Determine the [X, Y] coordinate at the center of the cell enclosing the given text.  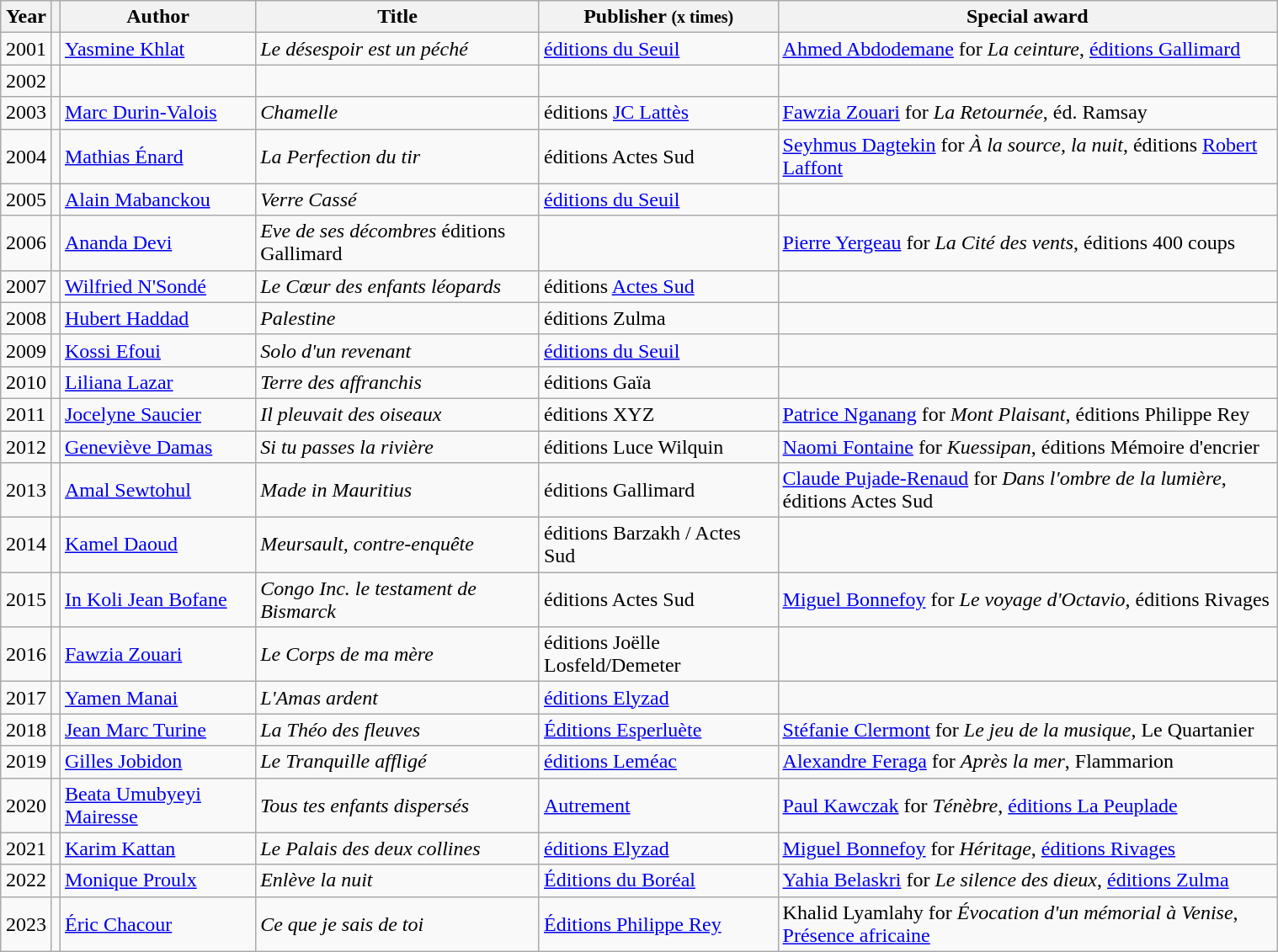
Ce que je sais de toi [397, 924]
éditions JC Lattès [658, 113]
Autrement [658, 805]
Monique Proulx [157, 880]
Patrice Nganang for Mont Plaisant, éditions Philippe Rey [1027, 414]
2008 [25, 318]
éditions Joëlle Losfeld/Demeter [658, 655]
éditions Zulma [658, 318]
Il pleuvait des oiseaux [397, 414]
Kamel Daoud [157, 545]
Made in Mauritius [397, 490]
éditions Gallimard [658, 490]
éditions Leméac [658, 762]
2012 [25, 447]
Wilfried N'Sondé [157, 286]
Congo Inc. le testament de Bismarck [397, 599]
2003 [25, 113]
Solo d'un revenant [397, 350]
Chamelle [397, 113]
Naomi Fontaine for Kuessipan, éditions Mémoire d'encrier [1027, 447]
Beata Umubyeyi Mairesse [157, 805]
Le Palais des deux collines [397, 848]
Paul Kawczak for Ténèbre, éditions La Peuplade [1027, 805]
Éditions Esperluète [658, 730]
Eve de ses décombres éditions Gallimard [397, 242]
Year [25, 17]
éditions XYZ [658, 414]
2018 [25, 730]
Jocelyne Saucier [157, 414]
2002 [25, 81]
La Perfection du tir [397, 157]
Karim Kattan [157, 848]
2016 [25, 655]
Alain Mabanckou [157, 199]
La Théo des fleuves [397, 730]
2019 [25, 762]
2005 [25, 199]
Terre des affranchis [397, 382]
Éric Chacour [157, 924]
Si tu passes la rivière [397, 447]
Le Tranquille affligé [397, 762]
2011 [25, 414]
2009 [25, 350]
2023 [25, 924]
2001 [25, 49]
Yahia Belaskri for Le silence des dieux, éditions Zulma [1027, 880]
Enlève la nuit [397, 880]
éditions Barzakh / Actes Sud [658, 545]
Claude Pujade-Renaud for Dans l'ombre de la lumière, éditions Actes Sud [1027, 490]
Title [397, 17]
2010 [25, 382]
Khalid Lyamlahy for Évocation d'un mémorial à Venise, Présence africaine [1027, 924]
Miguel Bonnefoy for Le voyage d'Octavio, éditions Rivages [1027, 599]
Le Corps de ma mère [397, 655]
2020 [25, 805]
Kossi Efoui [157, 350]
2015 [25, 599]
2004 [25, 157]
Gilles Jobidon [157, 762]
2014 [25, 545]
Stéfanie Clermont for Le jeu de la musique, Le Quartanier [1027, 730]
Hubert Haddad [157, 318]
Yasmine Khlat [157, 49]
Le Cœur des enfants léopards [397, 286]
Mathias Énard [157, 157]
Geneviève Damas [157, 447]
2022 [25, 880]
Author [157, 17]
Le désespoir est un péché [397, 49]
2017 [25, 698]
Verre Cassé [397, 199]
2006 [25, 242]
2007 [25, 286]
Publisher (x times) [658, 17]
2021 [25, 848]
Alexandre Feraga for Après la mer, Flammarion [1027, 762]
2013 [25, 490]
Seyhmus Dagtekin for À la source, la nuit, éditions Robert Laffont [1027, 157]
L'Amas ardent [397, 698]
Amal Sewtohul [157, 490]
éditions Luce Wilquin [658, 447]
Yamen Manai [157, 698]
In Koli Jean Bofane [157, 599]
Ahmed Abdodemane for La ceinture, éditions Gallimard [1027, 49]
Special award [1027, 17]
Fawzia Zouari for La Retournée, éd. Ramsay [1027, 113]
Meursault, contre-enquête [397, 545]
Fawzia Zouari [157, 655]
éditions Gaïa [658, 382]
Palestine [397, 318]
Liliana Lazar [157, 382]
Marc Durin-Valois [157, 113]
Ananda Devi [157, 242]
Jean Marc Turine [157, 730]
Tous tes enfants dispersés [397, 805]
Pierre Yergeau for La Cité des vents, éditions 400 coups [1027, 242]
Éditions Philippe Rey [658, 924]
Éditions du Boréal [658, 880]
Miguel Bonnefoy for Héritage, éditions Rivages [1027, 848]
